Scan for the cell matching the given text and deliver its [x, y] coordinate at center. 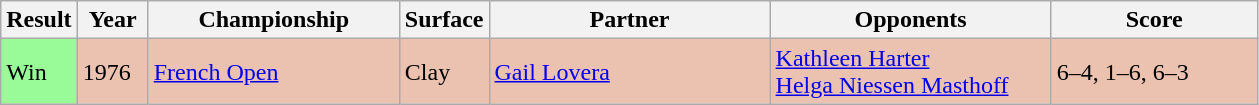
Surface [444, 20]
Clay [444, 72]
French Open [274, 72]
Score [1154, 20]
Result [39, 20]
Opponents [910, 20]
Year [112, 20]
Win [39, 72]
1976 [112, 72]
Partner [630, 20]
Championship [274, 20]
Gail Lovera [630, 72]
Kathleen Harter Helga Niessen Masthoff [910, 72]
6–4, 1–6, 6–3 [1154, 72]
